Pinpoint the cell where the given text exists, returning its [X, Y] midpoint coordinate. 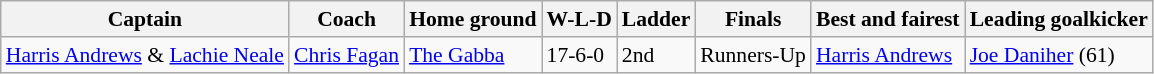
2nd [656, 55]
W-L-D [580, 19]
Home ground [472, 19]
Captain [145, 19]
Joe Daniher (61) [1059, 55]
Ladder [656, 19]
Coach [346, 19]
Finals [753, 19]
Harris Andrews & Lachie Neale [145, 55]
Runners-Up [753, 55]
Chris Fagan [346, 55]
The Gabba [472, 55]
17-6-0 [580, 55]
Leading goalkicker [1059, 19]
Harris Andrews [888, 55]
Best and fairest [888, 19]
